Locate the cell with the specified text and output its (X, Y) center coordinate. 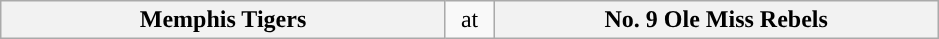
Memphis Tigers (224, 20)
at (470, 20)
No. 9 Ole Miss Rebels (716, 20)
